Detect which cell encompasses the target text, then output its (X, Y) center coordinate. 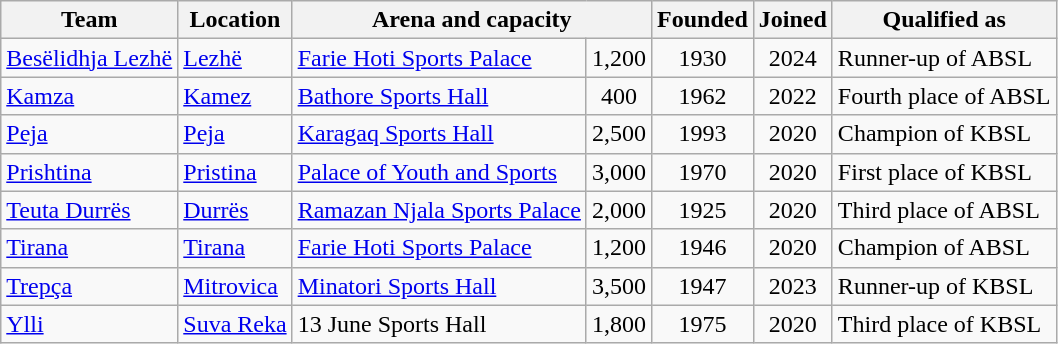
Champion of KBSL (944, 134)
Prishtina (90, 172)
Lezhë (235, 58)
3,000 (618, 172)
Team (90, 20)
2,000 (618, 210)
1975 (702, 324)
Fourth place of ABSL (944, 96)
Founded (702, 20)
Third place of ABSL (944, 210)
1993 (702, 134)
Trepça (90, 286)
400 (618, 96)
2022 (792, 96)
Teuta Durrës (90, 210)
1925 (702, 210)
1946 (702, 248)
Bathore Sports Hall (439, 96)
Qualified as (944, 20)
Joined (792, 20)
Champion of ABSL (944, 248)
Ylli (90, 324)
2,500 (618, 134)
Location (235, 20)
Runner-up of ABSL (944, 58)
2024 (792, 58)
13 June Sports Hall (439, 324)
First place of KBSL (944, 172)
Kamez (235, 96)
1947 (702, 286)
Besëlidhja Lezhë (90, 58)
Ramazan Njala Sports Palace (439, 210)
1,800 (618, 324)
Arena and capacity (472, 20)
Karagaq Sports Hall (439, 134)
1970 (702, 172)
Pristina (235, 172)
Durrës (235, 210)
2023 (792, 286)
Mitrovica (235, 286)
1930 (702, 58)
Runner-up of KBSL (944, 286)
3,500 (618, 286)
Palace of Youth and Sports (439, 172)
Third place of KBSL (944, 324)
Minatori Sports Hall (439, 286)
Suva Reka (235, 324)
Kamza (90, 96)
1962 (702, 96)
